From the cell containing the given text, extract its center point as (X, Y) coordinate. 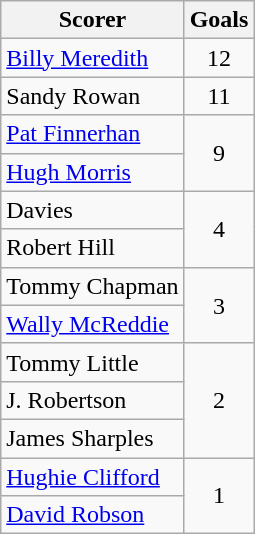
Pat Finnerhan (92, 134)
J. Robertson (92, 400)
Davies (92, 210)
Scorer (92, 20)
9 (219, 153)
James Sharples (92, 438)
Hughie Clifford (92, 477)
Sandy Rowan (92, 96)
Robert Hill (92, 248)
Wally McReddie (92, 324)
Goals (219, 20)
1 (219, 496)
Tommy Little (92, 362)
David Robson (92, 515)
Hugh Morris (92, 172)
2 (219, 400)
Tommy Chapman (92, 286)
Billy Meredith (92, 58)
3 (219, 305)
12 (219, 58)
4 (219, 229)
11 (219, 96)
